Capture the cell that displays the provided text and extract its [X, Y] central coordinate. 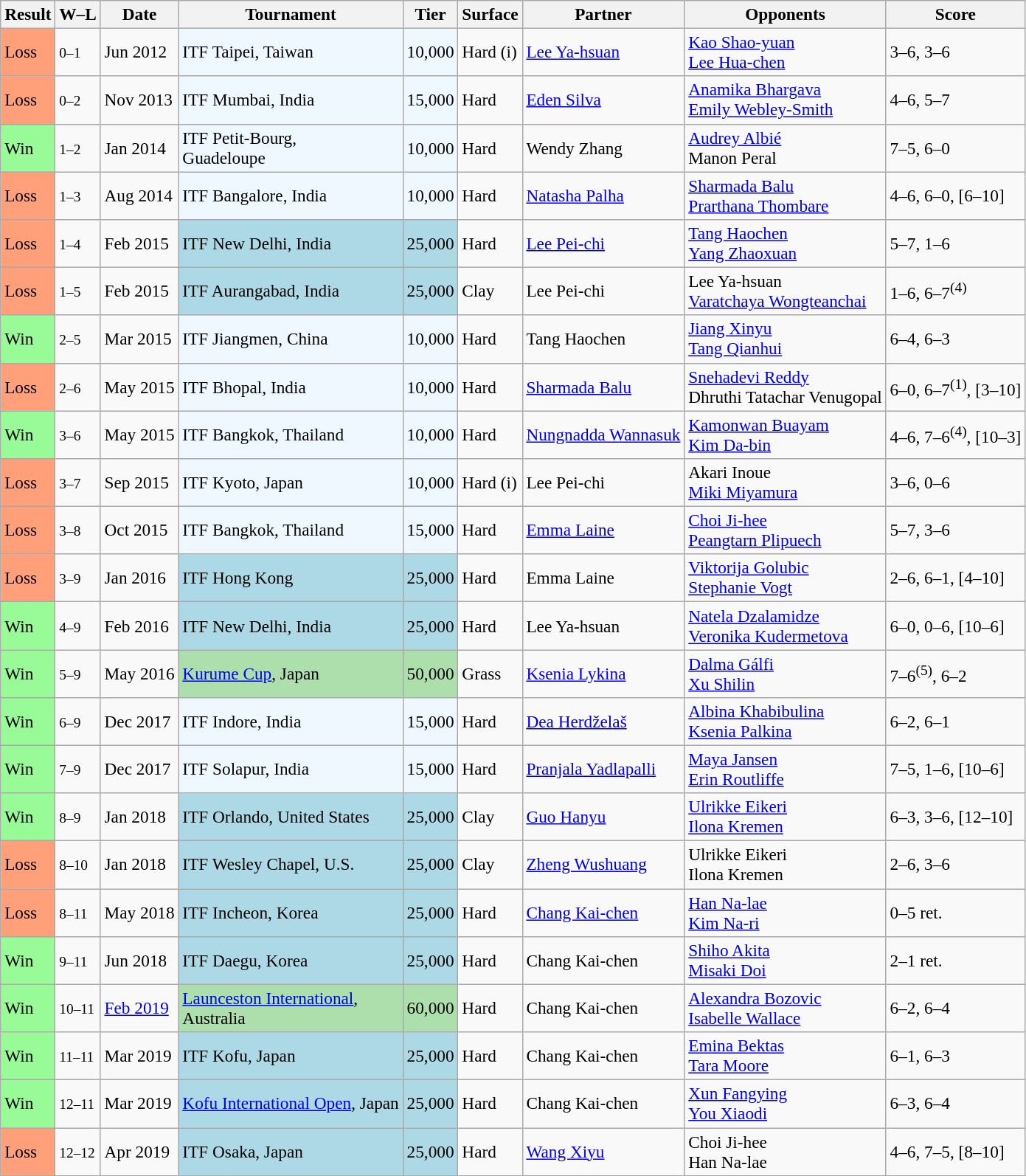
Han Na-lae Kim Na-ri [785, 912]
Choi Ji-hee Han Na-lae [785, 1151]
Wang Xiyu [603, 1151]
3–6 [78, 434]
ITF Bangalore, India [291, 195]
5–7, 1–6 [956, 243]
Sharmada Balu Prarthana Thombare [785, 195]
Albina Khabibulina Ksenia Palkina [785, 722]
Partner [603, 14]
3–7 [78, 482]
11–11 [78, 1055]
3–9 [78, 578]
ITF Wesley Chapel, U.S. [291, 865]
ITF Bhopal, India [291, 387]
ITF Petit-Bourg, Guadeloupe [291, 148]
0–2 [78, 100]
ITF Taipei, Taiwan [291, 52]
4–6, 5–7 [956, 100]
Akari Inoue Miki Miyamura [785, 482]
Grass [490, 673]
Sharmada Balu [603, 387]
Jan 2014 [139, 148]
2–6, 3–6 [956, 865]
Shiho Akita Misaki Doi [785, 961]
ITF Orlando, United States [291, 817]
2–6, 6–1, [4–10] [956, 578]
Sep 2015 [139, 482]
6–3, 3–6, [12–10] [956, 817]
Oct 2015 [139, 530]
Tang Haochen [603, 339]
4–6, 7–6(4), [10–3] [956, 434]
Natasha Palha [603, 195]
6–2, 6–1 [956, 722]
Opponents [785, 14]
Kofu International Open, Japan [291, 1104]
12–12 [78, 1151]
6–0, 6–7(1), [3–10] [956, 387]
Ksenia Lykina [603, 673]
Nov 2013 [139, 100]
8–10 [78, 865]
ITF Incheon, Korea [291, 912]
Alexandra Bozovic Isabelle Wallace [785, 1008]
Tournament [291, 14]
Jan 2016 [139, 578]
2–6 [78, 387]
May 2018 [139, 912]
ITF Hong Kong [291, 578]
Result [28, 14]
May 2016 [139, 673]
Natela Dzalamidze Veronika Kudermetova [785, 626]
ITF Daegu, Korea [291, 961]
3–6, 0–6 [956, 482]
1–4 [78, 243]
7–9 [78, 769]
1–6, 6–7(4) [956, 291]
0–5 ret. [956, 912]
50,000 [431, 673]
Maya Jansen Erin Routliffe [785, 769]
1–3 [78, 195]
Apr 2019 [139, 1151]
Anamika Bhargava Emily Webley-Smith [785, 100]
Dalma Gálfi Xu Shilin [785, 673]
Mar 2015 [139, 339]
Eden Silva [603, 100]
Nungnadda Wannasuk [603, 434]
ITF Mumbai, India [291, 100]
Guo Hanyu [603, 817]
Viktorija Golubic Stephanie Vogt [785, 578]
6–2, 6–4 [956, 1008]
Surface [490, 14]
2–5 [78, 339]
Kurume Cup, Japan [291, 673]
Pranjala Yadlapalli [603, 769]
60,000 [431, 1008]
W–L [78, 14]
6–0, 0–6, [10–6] [956, 626]
0–1 [78, 52]
5–7, 3–6 [956, 530]
ITF Aurangabad, India [291, 291]
Aug 2014 [139, 195]
7–5, 6–0 [956, 148]
Feb 2016 [139, 626]
8–9 [78, 817]
2–1 ret. [956, 961]
Lee Ya-hsuan Varatchaya Wongteanchai [785, 291]
ITF Kofu, Japan [291, 1055]
Dea Herdželaš [603, 722]
Jun 2012 [139, 52]
1–5 [78, 291]
Jun 2018 [139, 961]
ITF Solapur, India [291, 769]
Audrey Albié Manon Peral [785, 148]
Date [139, 14]
Kao Shao-yuan Lee Hua-chen [785, 52]
4–6, 6–0, [6–10] [956, 195]
3–8 [78, 530]
6–4, 6–3 [956, 339]
Tier [431, 14]
8–11 [78, 912]
Zheng Wushuang [603, 865]
7–5, 1–6, [10–6] [956, 769]
10–11 [78, 1008]
Wendy Zhang [603, 148]
6–3, 6–4 [956, 1104]
Launceston International, Australia [291, 1008]
Xun Fangying You Xiaodi [785, 1104]
Score [956, 14]
Tang Haochen Yang Zhaoxuan [785, 243]
Choi Ji-hee Peangtarn Plipuech [785, 530]
Feb 2019 [139, 1008]
ITF Indore, India [291, 722]
Emina Bektas Tara Moore [785, 1055]
6–9 [78, 722]
9–11 [78, 961]
Kamonwan Buayam Kim Da-bin [785, 434]
ITF Jiangmen, China [291, 339]
4–9 [78, 626]
ITF Kyoto, Japan [291, 482]
1–2 [78, 148]
7–6(5), 6–2 [956, 673]
4–6, 7–5, [8–10] [956, 1151]
5–9 [78, 673]
6–1, 6–3 [956, 1055]
Snehadevi Reddy Dhruthi Tatachar Venugopal [785, 387]
12–11 [78, 1104]
3–6, 3–6 [956, 52]
ITF Osaka, Japan [291, 1151]
Jiang Xinyu Tang Qianhui [785, 339]
